Detect which cell encompasses the target text, then output its [x, y] center coordinate. 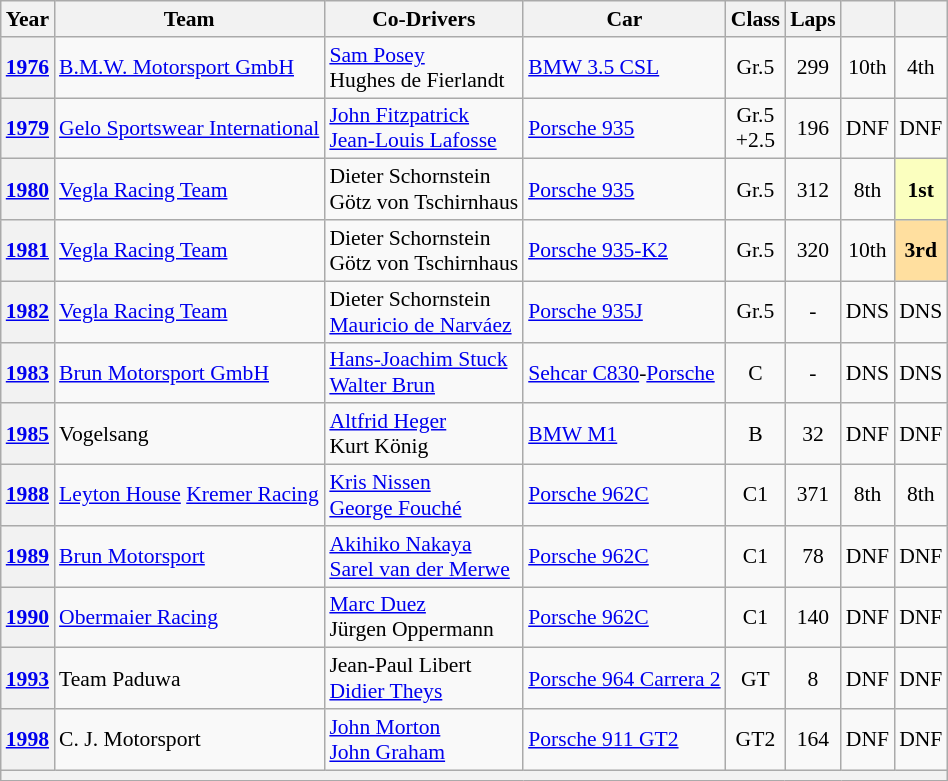
Marc Duez Jürgen Oppermann [424, 618]
BMW M1 [624, 434]
John Morton John Graham [424, 740]
78 [813, 556]
1985 [28, 434]
Jean-Paul Libert Didier Theys [424, 678]
1998 [28, 740]
Sehcar C830-Porsche [624, 372]
Porsche 964 Carrera 2 [624, 678]
1983 [28, 372]
C [756, 372]
Vogelsang [189, 434]
Co-Drivers [424, 19]
Brun Motorsport [189, 556]
Team Paduwa [189, 678]
1988 [28, 496]
Porsche 911 GT2 [624, 740]
BMW 3.5 CSL [624, 68]
C. J. Motorsport [189, 740]
1979 [28, 128]
GT [756, 678]
196 [813, 128]
Kris Nissen George Fouché [424, 496]
32 [813, 434]
Akihiko Nakaya Sarel van der Merwe [424, 556]
3rd [920, 250]
Brun Motorsport GmbH [189, 372]
Obermaier Racing [189, 618]
312 [813, 190]
B.M.W. Motorsport GmbH [189, 68]
Leyton House Kremer Racing [189, 496]
John Fitzpatrick Jean-Louis Lafosse [424, 128]
1989 [28, 556]
Hans-Joachim Stuck Walter Brun [424, 372]
1st [920, 190]
8 [813, 678]
B [756, 434]
Team [189, 19]
164 [813, 740]
Dieter Schornstein Mauricio de Narváez [424, 312]
Gelo Sportswear International [189, 128]
1982 [28, 312]
1976 [28, 68]
Class [756, 19]
1980 [28, 190]
Car [624, 19]
Year [28, 19]
1990 [28, 618]
4th [920, 68]
1993 [28, 678]
Porsche 935-K2 [624, 250]
1981 [28, 250]
Porsche 935J [624, 312]
320 [813, 250]
Sam Posey Hughes de Fierlandt [424, 68]
GT2 [756, 740]
Gr.5+2.5 [756, 128]
299 [813, 68]
371 [813, 496]
140 [813, 618]
Laps [813, 19]
Altfrid Heger Kurt König [424, 434]
